Return the (x, y) coordinate for the center point of the cell that contains the specified text.  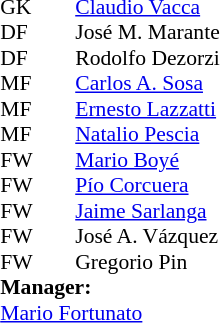
Manager: (110, 287)
José A. Vázquez (147, 237)
Ernesto Lazzatti (147, 109)
José M. Marante (147, 33)
Gregorio Pin (147, 262)
Natalio Pescia (147, 135)
Jaime Sarlanga (147, 211)
Pío Corcuera (147, 185)
Mario Boyé (147, 160)
Rodolfo Dezorzi (147, 58)
Carlos A. Sosa (147, 83)
